Return [X, Y] of the center of cell containing provided text 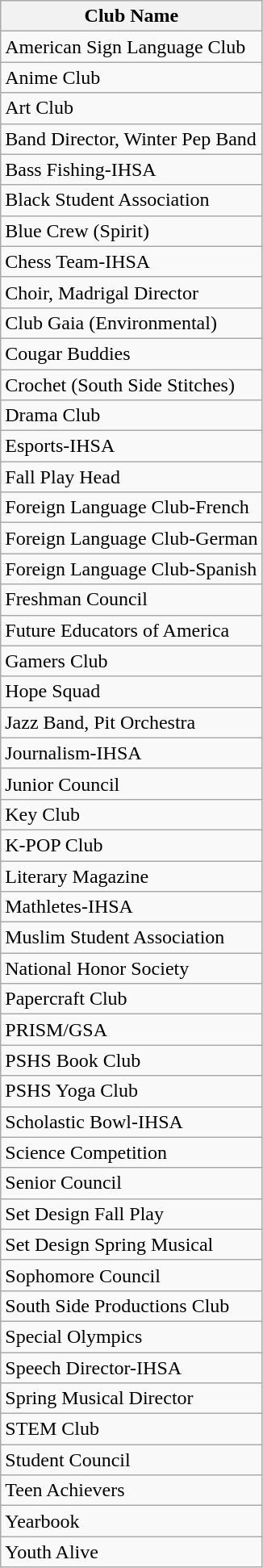
Yearbook [131, 1521]
PSHS Yoga Club [131, 1091]
Club Name [131, 16]
Jazz Band, Pit Orchestra [131, 722]
Hope Squad [131, 692]
Senior Council [131, 1183]
Muslim Student Association [131, 938]
Papercraft Club [131, 999]
K-POP Club [131, 845]
Junior Council [131, 784]
Band Director, Winter Pep Band [131, 139]
Future Educators of America [131, 630]
American Sign Language Club [131, 47]
Chess Team-IHSA [131, 261]
Gamers Club [131, 661]
Student Council [131, 1460]
Anime Club [131, 77]
Esports-IHSA [131, 446]
Blue Crew (Spirit) [131, 231]
Mathletes-IHSA [131, 907]
South Side Productions Club [131, 1306]
PSHS Book Club [131, 1060]
Science Competition [131, 1152]
Sophomore Council [131, 1275]
Youth Alive [131, 1552]
National Honor Society [131, 968]
PRISM/GSA [131, 1030]
Scholastic Bowl-IHSA [131, 1122]
Art Club [131, 108]
Foreign Language Club-French [131, 508]
Spring Musical Director [131, 1399]
Fall Play Head [131, 477]
Black Student Association [131, 200]
Drama Club [131, 416]
Set Design Fall Play [131, 1214]
Journalism-IHSA [131, 753]
Bass Fishing-IHSA [131, 169]
Teen Achievers [131, 1491]
STEM Club [131, 1429]
Club Gaia (Environmental) [131, 323]
Key Club [131, 814]
Set Design Spring Musical [131, 1244]
Cougar Buddies [131, 353]
Special Olympics [131, 1336]
Freshman Council [131, 600]
Foreign Language Club-Spanish [131, 569]
Choir, Madrigal Director [131, 292]
Literary Magazine [131, 876]
Foreign Language Club-German [131, 538]
Crochet (South Side Stitches) [131, 385]
Speech Director-IHSA [131, 1368]
